Identify which cell holds the provided text, then report its [X, Y] central coordinate. 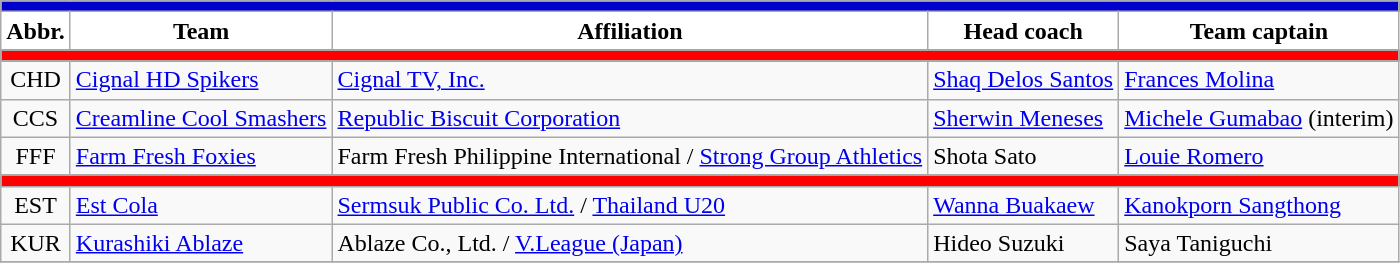
Shaq Delos Santos [1024, 80]
Team captain [1259, 31]
Farm Fresh Philippine International / Strong Group Athletics [630, 156]
Shota Sato [1024, 156]
Kurashiki Ablaze [201, 243]
Creamline Cool Smashers [201, 118]
Est Cola [201, 205]
Affiliation [630, 31]
Frances Molina [1259, 80]
Farm Fresh Foxies [201, 156]
Abbr. [36, 31]
Team [201, 31]
Head coach [1024, 31]
Saya Taniguchi [1259, 243]
Hideo Suzuki [1024, 243]
Wanna Buakaew [1024, 205]
CHD [36, 80]
KUR [36, 243]
CCS [36, 118]
Ablaze Co., Ltd. / V.League (Japan) [630, 243]
EST [36, 205]
Michele Gumabao (interim) [1259, 118]
Cignal HD Spikers [201, 80]
Kanokporn Sangthong [1259, 205]
Louie Romero [1259, 156]
Sherwin Meneses [1024, 118]
Cignal TV, Inc. [630, 80]
Republic Biscuit Corporation [630, 118]
Sermsuk Public Co. Ltd. / Thailand U20 [630, 205]
FFF [36, 156]
